Provide the [X, Y] coordinate of the cell's center where the given text is located.  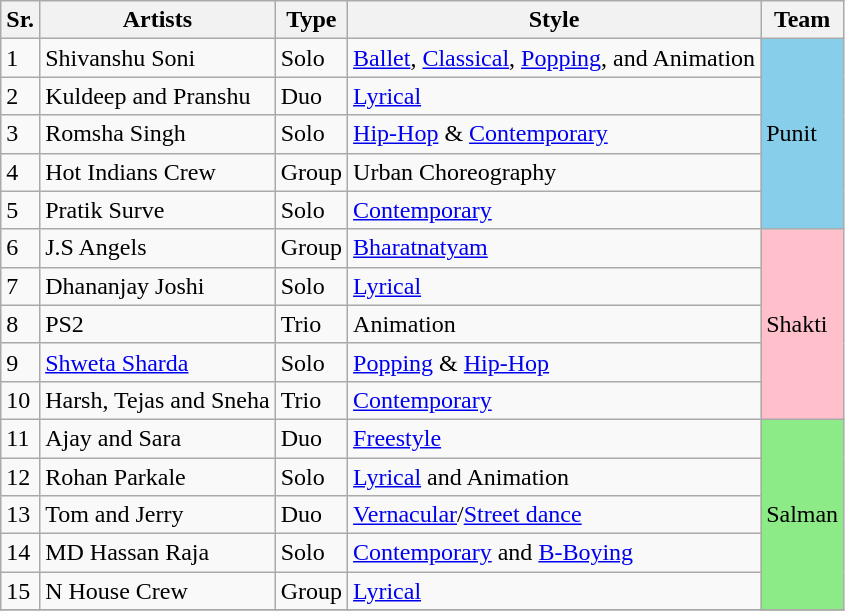
Sr. [20, 20]
MD Hassan Raja [158, 553]
3 [20, 134]
Style [554, 20]
Popping & Hip-Hop [554, 362]
Dhananjay Joshi [158, 286]
9 [20, 362]
Tom and Jerry [158, 515]
N House Crew [158, 591]
Rohan Parkale [158, 477]
2 [20, 96]
4 [20, 172]
Hip-Hop & Contemporary [554, 134]
Pratik Surve [158, 210]
Vernacular/Street dance [554, 515]
Freestyle [554, 438]
Romsha Singh [158, 134]
Team [802, 20]
Ajay and Sara [158, 438]
Artists [158, 20]
Bharatnatyam [554, 248]
Lyrical and Animation [554, 477]
PS2 [158, 324]
Shivanshu Soni [158, 58]
J.S Angels [158, 248]
13 [20, 515]
Type [311, 20]
Kuldeep and Pranshu [158, 96]
8 [20, 324]
7 [20, 286]
Shweta Sharda [158, 362]
Harsh, Tejas and Sneha [158, 400]
10 [20, 400]
1 [20, 58]
5 [20, 210]
Animation [554, 324]
Salman [802, 514]
Urban Choreography [554, 172]
15 [20, 591]
12 [20, 477]
14 [20, 553]
Hot Indians Crew [158, 172]
Ballet, Classical, Popping, and Animation [554, 58]
Punit [802, 134]
Shakti [802, 324]
Contemporary and B-Boying [554, 553]
6 [20, 248]
11 [20, 438]
